Capture the cell that displays the provided text and extract its [X, Y] central coordinate. 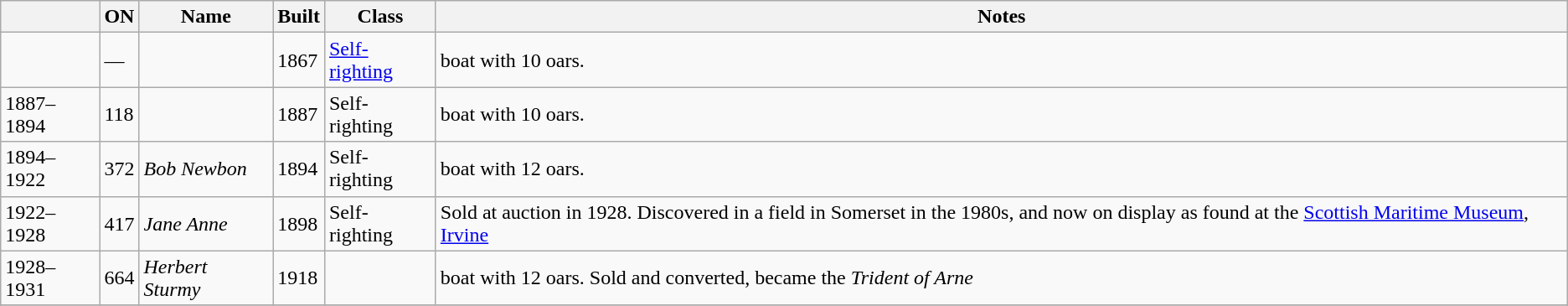
372 [119, 169]
Name [206, 17]
Bob Newbon [206, 169]
1894–1922 [50, 169]
417 [119, 223]
664 [119, 278]
1918 [299, 278]
ON [119, 17]
Jane Anne [206, 223]
boat with 12 oars. [1002, 169]
1867 [299, 60]
1887 [299, 114]
118 [119, 114]
1922–1928 [50, 223]
1898 [299, 223]
1887–1894 [50, 114]
1894 [299, 169]
Built [299, 17]
Herbert Sturmy [206, 278]
— [119, 60]
Sold at auction in 1928. Discovered in a field in Somerset in the 1980s, and now on display as found at the Scottish Maritime Museum, Irvine [1002, 223]
Class [380, 17]
1928–1931 [50, 278]
boat with 12 oars. Sold and converted, became the Trident of Arne [1002, 278]
Notes [1002, 17]
